For the text-containing cell, return its midpoint in [X, Y] coordinate format. 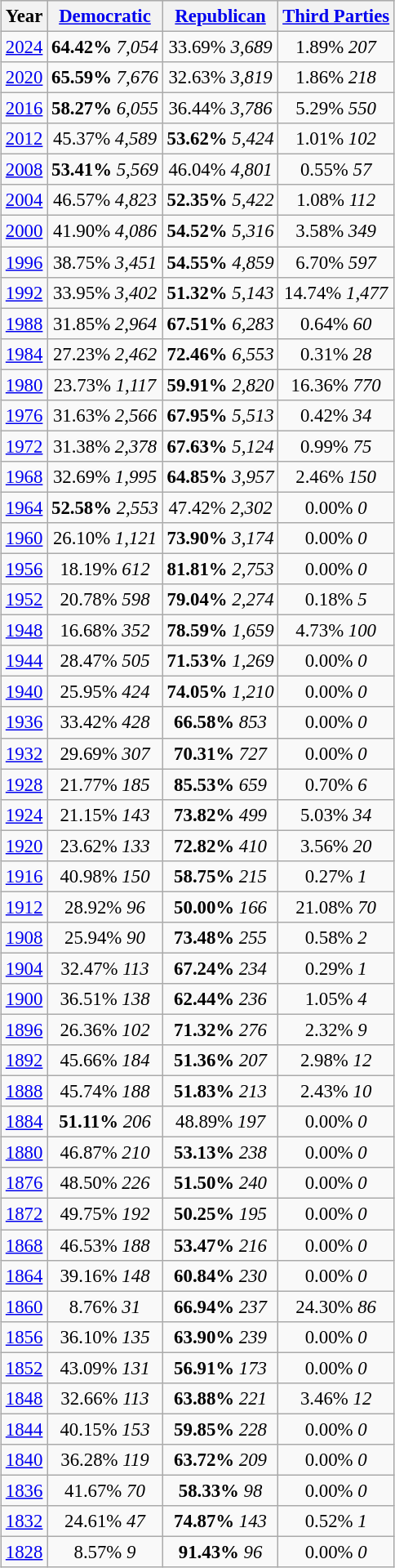
36.51% 138 [105, 999]
63.72% 209 [220, 1460]
1960 [24, 538]
16.36% 770 [336, 385]
1888 [24, 1092]
2008 [24, 170]
31.63% 2,566 [105, 416]
27.23% 2,462 [105, 354]
1884 [24, 1122]
1976 [24, 416]
23.73% 1,117 [105, 385]
26.10% 1,121 [105, 538]
59.85% 228 [220, 1429]
46.57% 4,823 [105, 200]
25.94% 90 [105, 938]
24.30% 86 [336, 1307]
74.05% 1,210 [220, 692]
1.86% 218 [336, 78]
0.18% 5 [336, 600]
1988 [24, 324]
74.87% 143 [220, 1521]
43.09% 131 [105, 1368]
54.52% 5,316 [220, 231]
71.53% 1,269 [220, 661]
72.82% 410 [220, 846]
60.84% 230 [220, 1275]
1936 [24, 723]
32.47% 113 [105, 968]
53.41% 5,569 [105, 170]
65.59% 7,676 [105, 78]
66.94% 237 [220, 1307]
1868 [24, 1245]
41.67% 70 [105, 1490]
36.28% 119 [105, 1460]
0.58% 2 [336, 938]
2.98% 12 [336, 1061]
1840 [24, 1460]
67.95% 5,513 [220, 416]
1844 [24, 1429]
39.16% 148 [105, 1275]
1.89% 207 [336, 47]
1.08% 112 [336, 200]
40.15% 153 [105, 1429]
52.58% 2,553 [105, 507]
18.19% 612 [105, 570]
1900 [24, 999]
0.64% 60 [336, 324]
33.42% 428 [105, 723]
3.56% 20 [336, 846]
1852 [24, 1368]
70.31% 727 [220, 753]
1828 [24, 1552]
4.73% 100 [336, 631]
0.70% 6 [336, 784]
85.53% 659 [220, 784]
25.95% 424 [105, 692]
16.68% 352 [105, 631]
1920 [24, 846]
28.92% 96 [105, 907]
79.04% 2,274 [220, 600]
21.77% 185 [105, 784]
50.25% 195 [220, 1214]
1892 [24, 1061]
32.66% 113 [105, 1399]
2000 [24, 231]
58.75% 215 [220, 877]
66.58% 853 [220, 723]
1992 [24, 293]
0.42% 34 [336, 416]
46.04% 4,801 [220, 170]
1924 [24, 815]
1972 [24, 446]
Democratic [105, 16]
23.62% 133 [105, 846]
Third Parties [336, 16]
54.55% 4,859 [220, 262]
8.76% 31 [105, 1307]
51.11% 206 [105, 1122]
1944 [24, 661]
73.90% 3,174 [220, 538]
50.00% 166 [220, 907]
0.27% 1 [336, 877]
72.46% 6,553 [220, 354]
14.74% 1,477 [336, 293]
73.48% 255 [220, 938]
45.66% 184 [105, 1061]
58.27% 6,055 [105, 109]
64.42% 7,054 [105, 47]
2012 [24, 139]
1864 [24, 1275]
1948 [24, 631]
2016 [24, 109]
1916 [24, 877]
2004 [24, 200]
63.90% 239 [220, 1337]
81.81% 2,753 [220, 570]
20.78% 598 [105, 600]
0.31% 28 [336, 354]
1984 [24, 354]
51.50% 240 [220, 1184]
67.63% 5,124 [220, 446]
1968 [24, 477]
2020 [24, 78]
1872 [24, 1214]
48.50% 226 [105, 1184]
1.01% 102 [336, 139]
0.29% 1 [336, 968]
1832 [24, 1521]
58.33% 98 [220, 1490]
1860 [24, 1307]
1880 [24, 1153]
51.32% 5,143 [220, 293]
63.88% 221 [220, 1399]
Republican [220, 16]
1848 [24, 1399]
62.44% 236 [220, 999]
5.29% 550 [336, 109]
32.69% 1,995 [105, 477]
1928 [24, 784]
71.32% 276 [220, 1030]
0.99% 75 [336, 446]
2.43% 10 [336, 1092]
33.69% 3,689 [220, 47]
2.46% 150 [336, 477]
31.85% 2,964 [105, 324]
2024 [24, 47]
29.69% 307 [105, 753]
49.75% 192 [105, 1214]
48.89% 197 [220, 1122]
1904 [24, 968]
1952 [24, 600]
24.61% 47 [105, 1521]
46.53% 188 [105, 1245]
3.58% 349 [336, 231]
31.38% 2,378 [105, 446]
1908 [24, 938]
53.13% 238 [220, 1153]
1912 [24, 907]
45.74% 188 [105, 1092]
45.37% 4,589 [105, 139]
36.10% 135 [105, 1337]
8.57% 9 [105, 1552]
67.51% 6,283 [220, 324]
21.15% 143 [105, 815]
5.03% 34 [336, 815]
28.47% 505 [105, 661]
33.95% 3,402 [105, 293]
Year [24, 16]
91.43% 96 [220, 1552]
2.32% 9 [336, 1030]
32.63% 3,819 [220, 78]
41.90% 4,086 [105, 231]
1896 [24, 1030]
51.36% 207 [220, 1061]
67.24% 234 [220, 968]
53.47% 216 [220, 1245]
1996 [24, 262]
56.91% 173 [220, 1368]
0.52% 1 [336, 1521]
0.55% 57 [336, 170]
64.85% 3,957 [220, 477]
1980 [24, 385]
21.08% 70 [336, 907]
1.05% 4 [336, 999]
46.87% 210 [105, 1153]
51.83% 213 [220, 1092]
1940 [24, 692]
52.35% 5,422 [220, 200]
1964 [24, 507]
73.82% 499 [220, 815]
78.59% 1,659 [220, 631]
6.70% 597 [336, 262]
36.44% 3,786 [220, 109]
1932 [24, 753]
53.62% 5,424 [220, 139]
1856 [24, 1337]
1956 [24, 570]
47.42% 2,302 [220, 507]
38.75% 3,451 [105, 262]
1876 [24, 1184]
3.46% 12 [336, 1399]
59.91% 2,820 [220, 385]
1836 [24, 1490]
40.98% 150 [105, 877]
26.36% 102 [105, 1030]
